Detect which cell encompasses the target text, then output its [x, y] center coordinate. 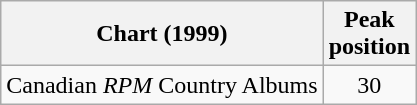
Canadian RPM Country Albums [162, 85]
Chart (1999) [162, 34]
Peakposition [369, 34]
30 [369, 85]
